Capture the cell that displays the provided text and extract its (x, y) central coordinate. 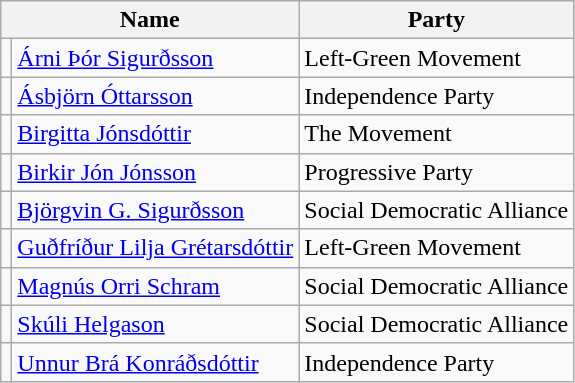
Árni Þór Sigurðsson (156, 58)
Skúli Helgason (156, 324)
Name (150, 20)
Björgvin G. Sigurðsson (156, 210)
The Movement (436, 134)
Birgitta Jónsdóttir (156, 134)
Guðfríður Lilja Grétarsdóttir (156, 248)
Party (436, 20)
Birkir Jón Jónsson (156, 172)
Unnur Brá Konráðsdóttir (156, 362)
Magnús Orri Schram (156, 286)
Progressive Party (436, 172)
Ásbjörn Óttarsson (156, 96)
